Identify which cell holds the provided text, then report its (X, Y) central coordinate. 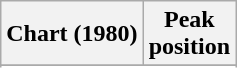
Peakposition (189, 34)
Chart (1980) (72, 34)
